Provide the (x, y) coordinate of the cell's center where the given text is located.  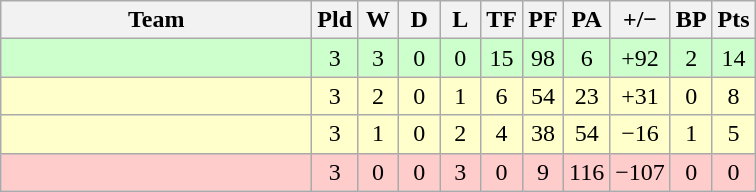
PA (587, 20)
38 (542, 134)
D (420, 20)
+31 (640, 96)
15 (502, 58)
Pld (335, 20)
−16 (640, 134)
9 (542, 172)
+92 (640, 58)
Team (156, 20)
W (378, 20)
4 (502, 134)
−107 (640, 172)
TF (502, 20)
116 (587, 172)
+/− (640, 20)
L (460, 20)
23 (587, 96)
98 (542, 58)
PF (542, 20)
Pts (734, 20)
5 (734, 134)
8 (734, 96)
BP (691, 20)
14 (734, 58)
